Scan for the cell matching the given text and deliver its [X, Y] coordinate at center. 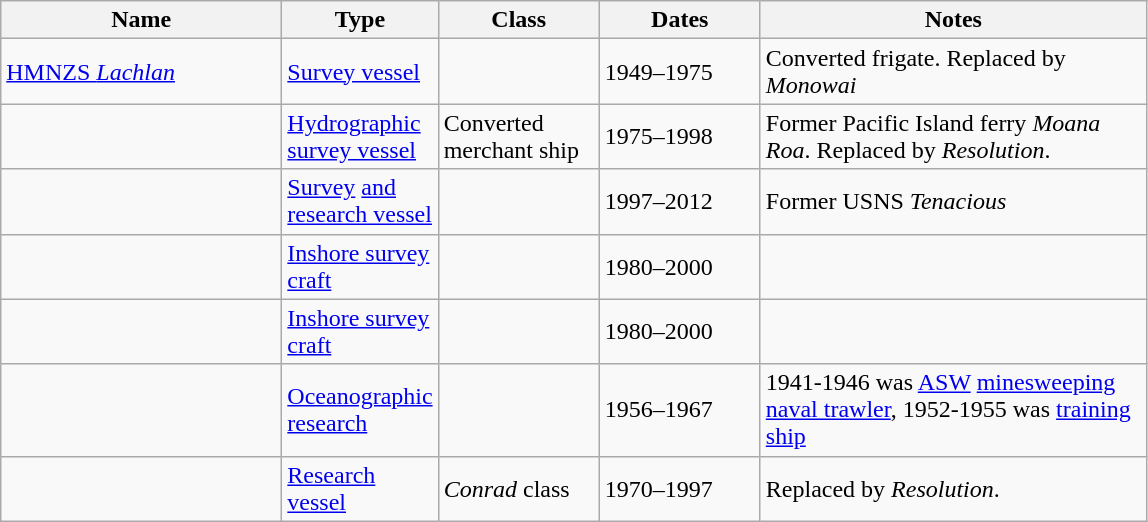
Oceanographic research [360, 410]
Dates [680, 20]
Class [518, 20]
1949–1975 [680, 72]
Survey vessel [360, 72]
1956–1967 [680, 410]
1970–1997 [680, 488]
Converted frigate. Replaced by Monowai [953, 72]
Replaced by Resolution. [953, 488]
1997–2012 [680, 202]
1975–1998 [680, 136]
Former USNS Tenacious [953, 202]
Notes [953, 20]
Name [142, 20]
Hydrographic survey vessel [360, 136]
Type [360, 20]
HMNZS Lachlan [142, 72]
1941-1946 was ASW minesweeping naval trawler, 1952-1955 was training ship [953, 410]
Former Pacific Island ferry Moana Roa. Replaced by Resolution. [953, 136]
Conrad class [518, 488]
Research vessel [360, 488]
Converted merchant ship [518, 136]
Survey and research vessel [360, 202]
